From the cell containing the given text, extract its center point as (X, Y) coordinate. 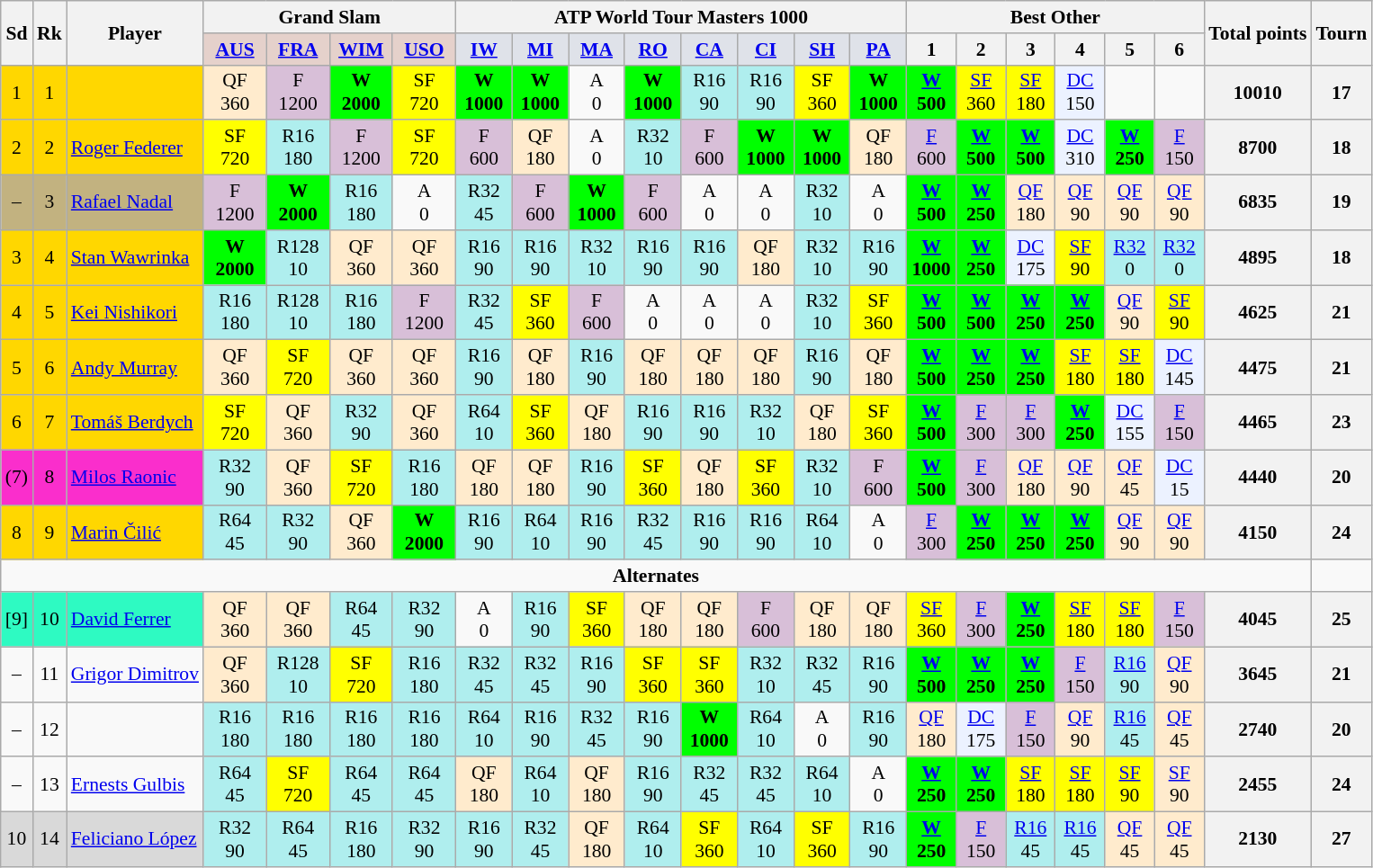
4475 (1258, 367)
Tomáš Berdych (135, 423)
9 (49, 532)
Best Other (1056, 17)
Kei Nishikori (135, 313)
Feliciano López (135, 840)
MI (540, 49)
ATP World Tour Masters 1000 (682, 17)
4895 (1258, 257)
Grand Slam (329, 17)
Tourn (1341, 32)
19 (1341, 203)
(7) (16, 477)
3645 (1258, 675)
AUS (235, 49)
SH (822, 49)
[9] (16, 619)
Marin Čilić (135, 532)
Total points (1258, 32)
CA (709, 49)
IW (484, 49)
FRA (298, 49)
11 (49, 675)
David Ferrer (135, 619)
25 (1341, 619)
4625 (1258, 313)
Roger Federer (135, 148)
2130 (1258, 840)
RO (653, 49)
4440 (1258, 477)
27 (1341, 840)
13 (49, 784)
CI (767, 49)
10010 (1258, 92)
Milos Raonic (135, 477)
12 (49, 729)
8700 (1258, 148)
Stan Wawrinka (135, 257)
2455 (1258, 784)
Player (135, 32)
Andy Murray (135, 367)
17 (1341, 92)
Alternates (657, 577)
Grigor Dimitrov (135, 675)
7 (49, 423)
WIM (361, 49)
DC150 (1080, 92)
4465 (1258, 423)
USO (424, 49)
Rafael Nadal (135, 203)
PA (878, 49)
2740 (1258, 729)
DC15 (1179, 477)
6835 (1258, 203)
DC310 (1080, 148)
23 (1341, 423)
MA (597, 49)
Ernests Gulbis (135, 784)
Rk (49, 32)
14 (49, 840)
DC145 (1179, 367)
DC155 (1130, 423)
Sd (16, 32)
4045 (1258, 619)
4150 (1258, 532)
